Extract the (X, Y) coordinate from the center of the cell holding the provided text.  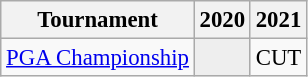
2020 (222, 20)
2021 (278, 20)
PGA Championship (98, 58)
Tournament (98, 20)
CUT (278, 58)
